Return (x, y) of the center of cell containing provided text 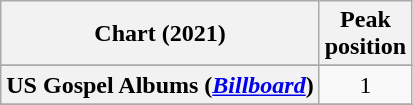
US Gospel Albums (Billboard) (160, 85)
Chart (2021) (160, 34)
Peakposition (365, 34)
1 (365, 85)
